Extract the (X, Y) coordinate from the center of the cell holding the provided text.  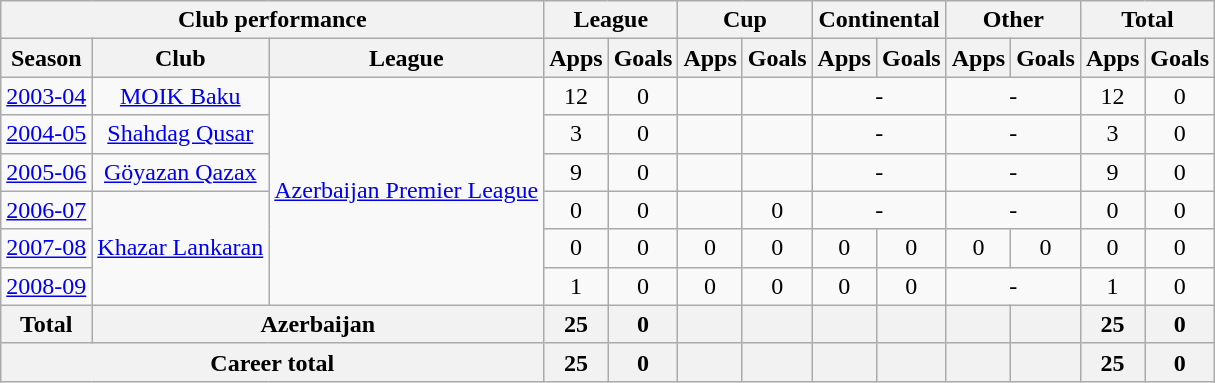
Continental (879, 20)
Shahdag Qusar (180, 134)
Career total (272, 362)
2006-07 (46, 210)
Azerbaijan (318, 324)
2005-06 (46, 172)
Cup (745, 20)
2007-08 (46, 248)
Göyazan Qazax (180, 172)
2004-05 (46, 134)
Club performance (272, 20)
Other (1013, 20)
2003-04 (46, 96)
2008-09 (46, 286)
MOIK Baku (180, 96)
Khazar Lankaran (180, 248)
Season (46, 58)
Azerbaijan Premier League (406, 191)
Club (180, 58)
